For the text-containing cell, return its midpoint in (X, Y) coordinate format. 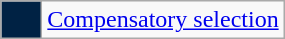
Compensatory selection (163, 20)
